Identify which cell holds the provided text, then report its (X, Y) central coordinate. 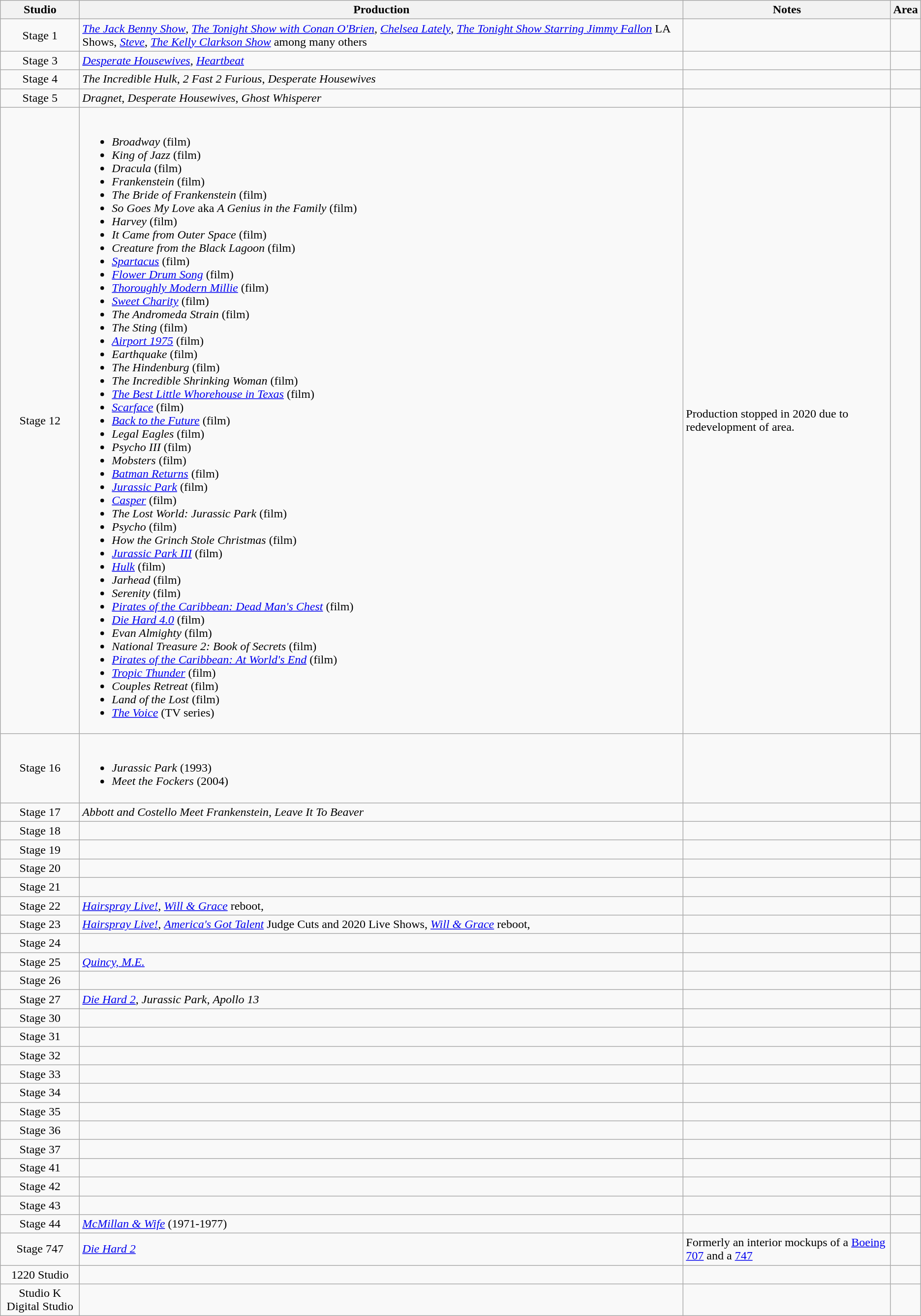
Stage 19 (40, 849)
Quincy, M.E. (382, 962)
Desperate Housewives, Heartbeat (382, 60)
Stage 27 (40, 999)
Stage 37 (40, 1149)
Stage 35 (40, 1111)
Notes (787, 10)
Production stopped in 2020 due to redevelopment of area. (787, 420)
Stage 1 (40, 35)
Stage 16 (40, 768)
Stage 747 (40, 1249)
McMillan & Wife (1971-1977) (382, 1224)
Production (382, 10)
Area (905, 10)
Stage 32 (40, 1055)
Stage 30 (40, 1018)
Stage 18 (40, 831)
Stage 5 (40, 98)
Stage 20 (40, 868)
Stage 4 (40, 79)
Die Hard 2 (382, 1249)
Stage 23 (40, 925)
Stage 31 (40, 1037)
Stage 36 (40, 1130)
Stage 43 (40, 1205)
Abbott and Costello Meet Frankenstein, Leave It To Beaver (382, 812)
Stage 21 (40, 887)
Stage 41 (40, 1167)
Stage 33 (40, 1074)
Stage 44 (40, 1224)
Stage 26 (40, 981)
Stage 22 (40, 905)
Stage 25 (40, 962)
Stage 34 (40, 1093)
Stage 17 (40, 812)
Studio (40, 10)
Studio K Digital Studio (40, 1300)
Formerly an interior mockups of a Boeing 707 and a 747 (787, 1249)
Jurassic Park (1993)Meet the Fockers (2004) (382, 768)
1220 Studio (40, 1275)
Stage 24 (40, 943)
Dragnet, Desperate Housewives, Ghost Whisperer (382, 98)
Stage 3 (40, 60)
Die Hard 2, Jurassic Park, Apollo 13 (382, 999)
Stage 42 (40, 1186)
The Incredible Hulk, 2 Fast 2 Furious, Desperate Housewives (382, 79)
Hairspray Live!, Will & Grace reboot, (382, 905)
Hairspray Live!, America's Got Talent Judge Cuts and 2020 Live Shows, Will & Grace reboot, (382, 925)
Stage 12 (40, 420)
